For the text-containing cell, return its midpoint in [x, y] coordinate format. 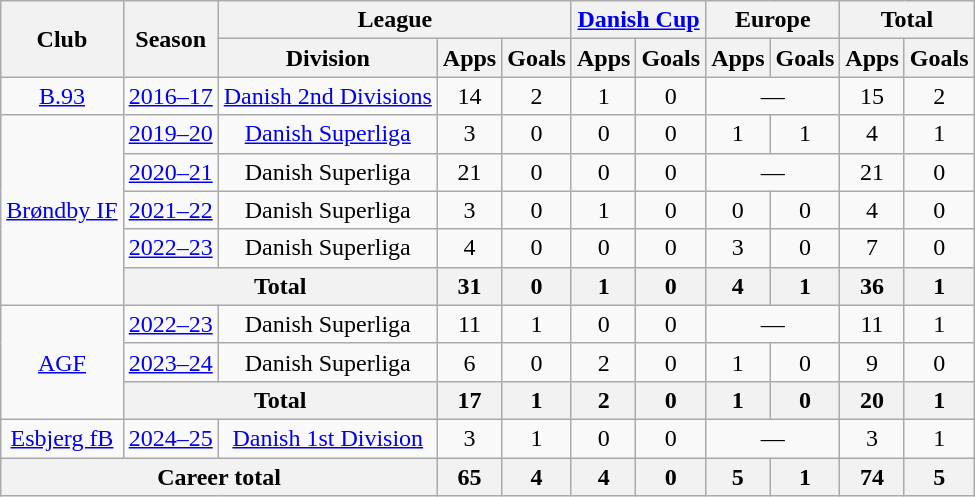
2021–22 [170, 210]
74 [872, 477]
20 [872, 400]
2020–21 [170, 172]
Brøndby IF [62, 210]
14 [469, 96]
League [394, 20]
31 [469, 286]
AGF [62, 362]
6 [469, 362]
9 [872, 362]
2024–25 [170, 438]
Danish 1st Division [328, 438]
Season [170, 39]
15 [872, 96]
36 [872, 286]
Danish Cup [638, 20]
2016–17 [170, 96]
7 [872, 248]
2023–24 [170, 362]
2019–20 [170, 134]
Esbjerg fB [62, 438]
Club [62, 39]
65 [469, 477]
17 [469, 400]
B.93 [62, 96]
Career total [220, 477]
Division [328, 58]
Danish 2nd Divisions [328, 96]
Europe [773, 20]
